Return the (x, y) coordinate for the center point of the cell that contains the specified text.  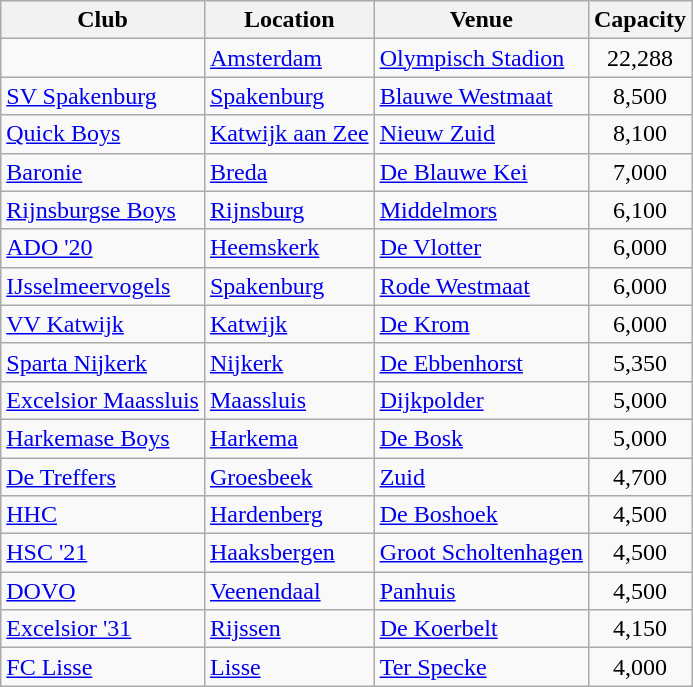
IJsselmeervogels (103, 286)
Harkema (289, 438)
4,150 (640, 629)
HSC '21 (103, 553)
DOVO (103, 591)
Baronie (103, 172)
De Bosk (481, 438)
Veenendaal (289, 591)
De Boshoek (481, 515)
8,100 (640, 134)
Club (103, 20)
Excelsior Maassluis (103, 400)
22,288 (640, 58)
Venue (481, 20)
4,700 (640, 477)
Sparta Nijkerk (103, 362)
Middelmors (481, 210)
Amsterdam (289, 58)
Rode Westmaat (481, 286)
Location (289, 20)
De Blauwe Kei (481, 172)
7,000 (640, 172)
Rijssen (289, 629)
Groot Scholtenhagen (481, 553)
Nieuw Zuid (481, 134)
Lisse (289, 667)
4,000 (640, 667)
6,100 (640, 210)
8,500 (640, 96)
De Koerbelt (481, 629)
Zuid (481, 477)
Harkemase Boys (103, 438)
Excelsior '31 (103, 629)
Blauwe Westmaat (481, 96)
Olympisch Stadion (481, 58)
VV Katwijk (103, 324)
Haaksbergen (289, 553)
Dijkpolder (481, 400)
Rijnsburg (289, 210)
Heemskerk (289, 248)
De Ebbenhorst (481, 362)
Maassluis (289, 400)
Hardenberg (289, 515)
Katwijk aan Zee (289, 134)
Katwijk (289, 324)
Quick Boys (103, 134)
Panhuis (481, 591)
De Vlotter (481, 248)
SV Spakenburg (103, 96)
Capacity (640, 20)
FC Lisse (103, 667)
Nijkerk (289, 362)
5,350 (640, 362)
ADO '20 (103, 248)
Rijnsburgse Boys (103, 210)
De Treffers (103, 477)
Ter Specke (481, 667)
Breda (289, 172)
HHC (103, 515)
Groesbeek (289, 477)
De Krom (481, 324)
